Search for the cell housing the specified text and yield its (X, Y) center coordinate. 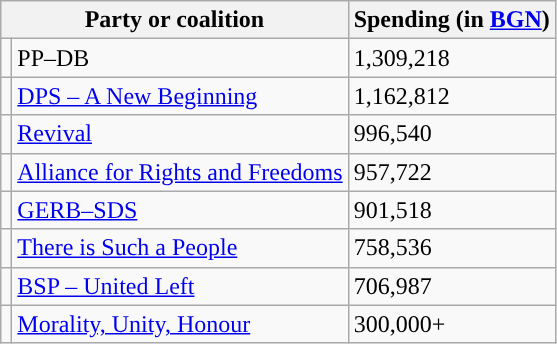
Alliance for Rights and Freedoms (180, 172)
Morality, Unity, Honour (180, 324)
Spending (in BGN) (452, 20)
758,536 (452, 248)
996,540 (452, 134)
901,518 (452, 210)
957,722 (452, 172)
GERB–SDS (180, 210)
1,162,812 (452, 96)
Revival (180, 134)
1,309,218 (452, 58)
PP–DB (180, 58)
300,000+ (452, 324)
Party or coalition (174, 20)
706,987 (452, 286)
BSP – United Left (180, 286)
There is Such a People (180, 248)
DPS – A New Beginning (180, 96)
